For the text-containing cell, return its midpoint in [X, Y] coordinate format. 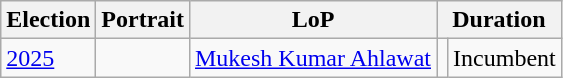
Election [48, 20]
Duration [500, 20]
LoP [312, 20]
Portrait [143, 20]
Incumbent [505, 58]
2025 [48, 58]
Mukesh Kumar Ahlawat [312, 58]
